Identify which cell holds the provided text, then report its [x, y] central coordinate. 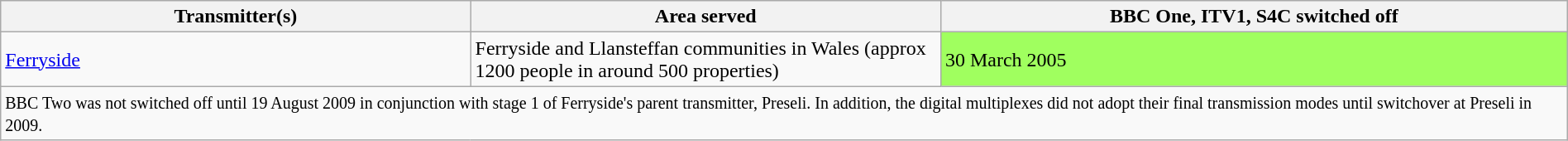
30 March 2005 [1254, 60]
Ferryside [236, 60]
BBC One, ITV1, S4C switched off [1254, 17]
Ferryside and Llansteffan communities in Wales (approx 1200 people in around 500 properties) [705, 60]
Transmitter(s) [236, 17]
Area served [705, 17]
